Find where the given text appears and provide that cell's center as [X, Y] coordinate. 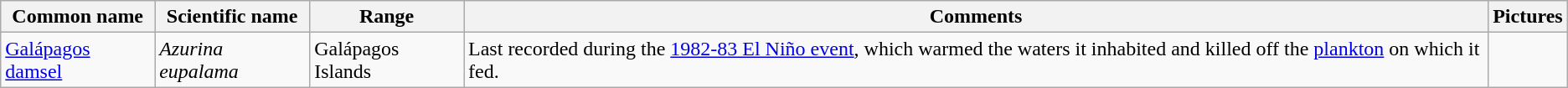
Scientific name [233, 17]
Azurina eupalama [233, 60]
Galápagos damsel [78, 60]
Comments [977, 17]
Last recorded during the 1982-83 El Niño event, which warmed the waters it inhabited and killed off the plankton on which it fed. [977, 60]
Range [387, 17]
Common name [78, 17]
Pictures [1528, 17]
Galápagos Islands [387, 60]
